Detect which cell encompasses the target text, then output its [X, Y] center coordinate. 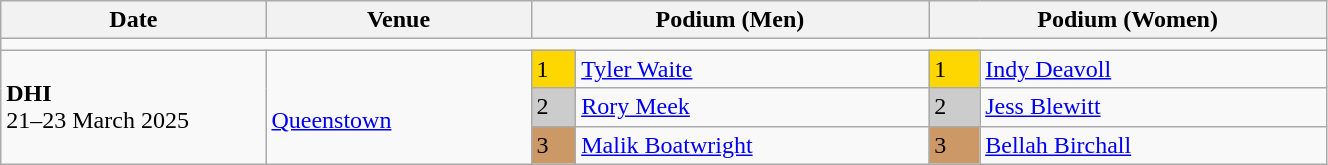
DHI 21–23 March 2025 [134, 107]
Venue [398, 20]
Jess Blewitt [1154, 107]
Indy Deavoll [1154, 69]
Rory Meek [752, 107]
Queenstown [398, 107]
Bellah Birchall [1154, 145]
Tyler Waite [752, 69]
Date [134, 20]
Podium (Women) [1128, 20]
Malik Boatwright [752, 145]
Podium (Men) [730, 20]
